For the text-containing cell, return its midpoint in [X, Y] coordinate format. 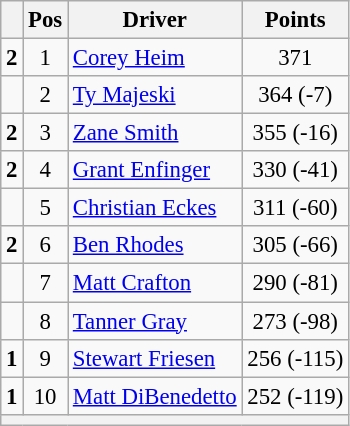
Driver [155, 20]
Pos [46, 20]
6 [46, 245]
Tanner Gray [155, 321]
355 (-16) [296, 133]
8 [46, 321]
364 (-7) [296, 95]
305 (-66) [296, 245]
4 [46, 170]
5 [46, 208]
10 [46, 396]
Points [296, 20]
9 [46, 358]
Ty Majeski [155, 95]
Matt Crafton [155, 283]
252 (-119) [296, 396]
256 (-115) [296, 358]
Stewart Friesen [155, 358]
273 (-98) [296, 321]
3 [46, 133]
290 (-81) [296, 283]
Corey Heim [155, 58]
Ben Rhodes [155, 245]
Zane Smith [155, 133]
311 (-60) [296, 208]
7 [46, 283]
330 (-41) [296, 170]
Christian Eckes [155, 208]
Matt DiBenedetto [155, 396]
371 [296, 58]
Grant Enfinger [155, 170]
